Output the (x, y) coordinate of the center of the cell containing the given text.  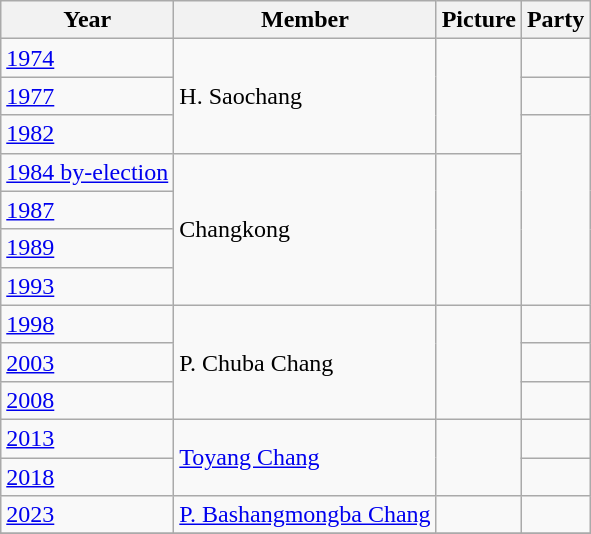
1989 (88, 248)
Picture (478, 20)
P. Bashangmongba Chang (305, 515)
1993 (88, 286)
P. Chuba Chang (305, 362)
1998 (88, 324)
Toyang Chang (305, 457)
Year (88, 20)
1987 (88, 210)
H. Saochang (305, 96)
1977 (88, 96)
1974 (88, 58)
2013 (88, 438)
1984 by-election (88, 172)
2023 (88, 515)
Member (305, 20)
1982 (88, 134)
2018 (88, 477)
Party (555, 20)
Changkong (305, 229)
2003 (88, 362)
2008 (88, 400)
